Return [x, y] of the center of cell containing provided text 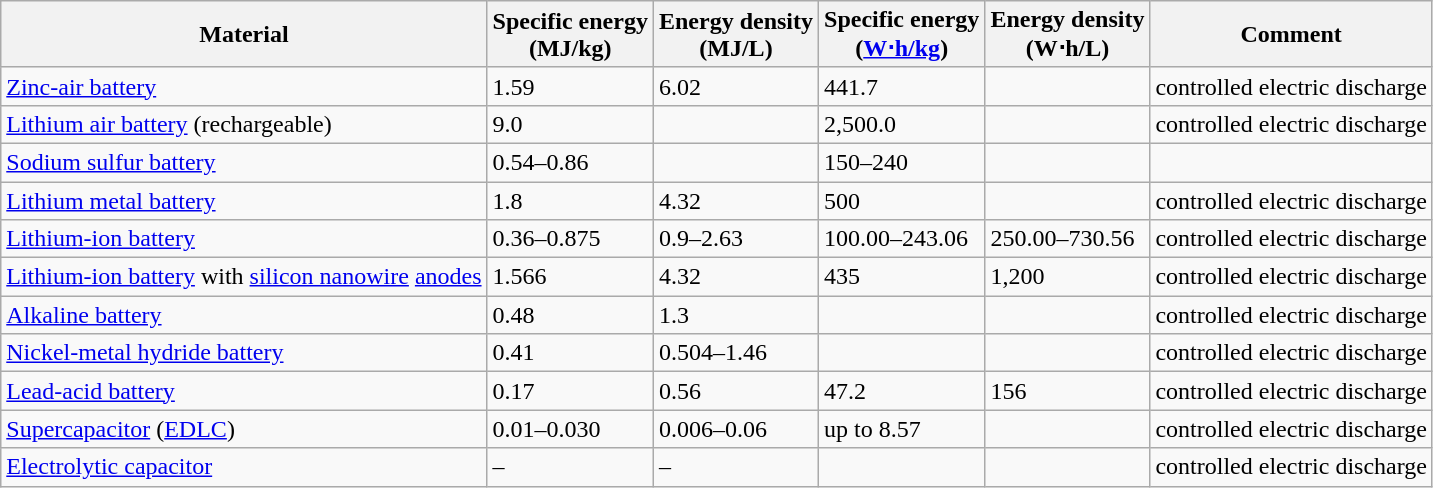
0.41 [570, 353]
Energy density(MJ/L) [736, 34]
Specific energy(MJ/kg) [570, 34]
0.56 [736, 391]
0.54–0.86 [570, 162]
0.48 [570, 315]
Electrolytic capacitor [244, 467]
Supercapacitor (EDLC) [244, 429]
150–240 [902, 162]
0.36–0.875 [570, 239]
1,200 [1068, 277]
Nickel-metal hydride battery [244, 353]
Lithium air battery (rechargeable) [244, 124]
1.59 [570, 86]
Lithium-ion battery with silicon nanowire anodes [244, 277]
100.00–243.06 [902, 239]
Zinc-air battery [244, 86]
0.006–0.06 [736, 429]
47.2 [902, 391]
Comment [1291, 34]
Lead-acid battery [244, 391]
Sodium sulfur battery [244, 162]
435 [902, 277]
0.01–0.030 [570, 429]
2,500.0 [902, 124]
up to 8.57 [902, 429]
Energy density(W⋅h/L) [1068, 34]
1.3 [736, 315]
1.566 [570, 277]
Material [244, 34]
0.17 [570, 391]
441.7 [902, 86]
0.9–2.63 [736, 239]
0.504–1.46 [736, 353]
6.02 [736, 86]
Alkaline battery [244, 315]
Specific energy(W⋅h/kg) [902, 34]
500 [902, 201]
156 [1068, 391]
1.8 [570, 201]
Lithium-ion battery [244, 239]
250.00–730.56 [1068, 239]
9.0 [570, 124]
Lithium metal battery [244, 201]
